For the text-containing cell, return its midpoint in [x, y] coordinate format. 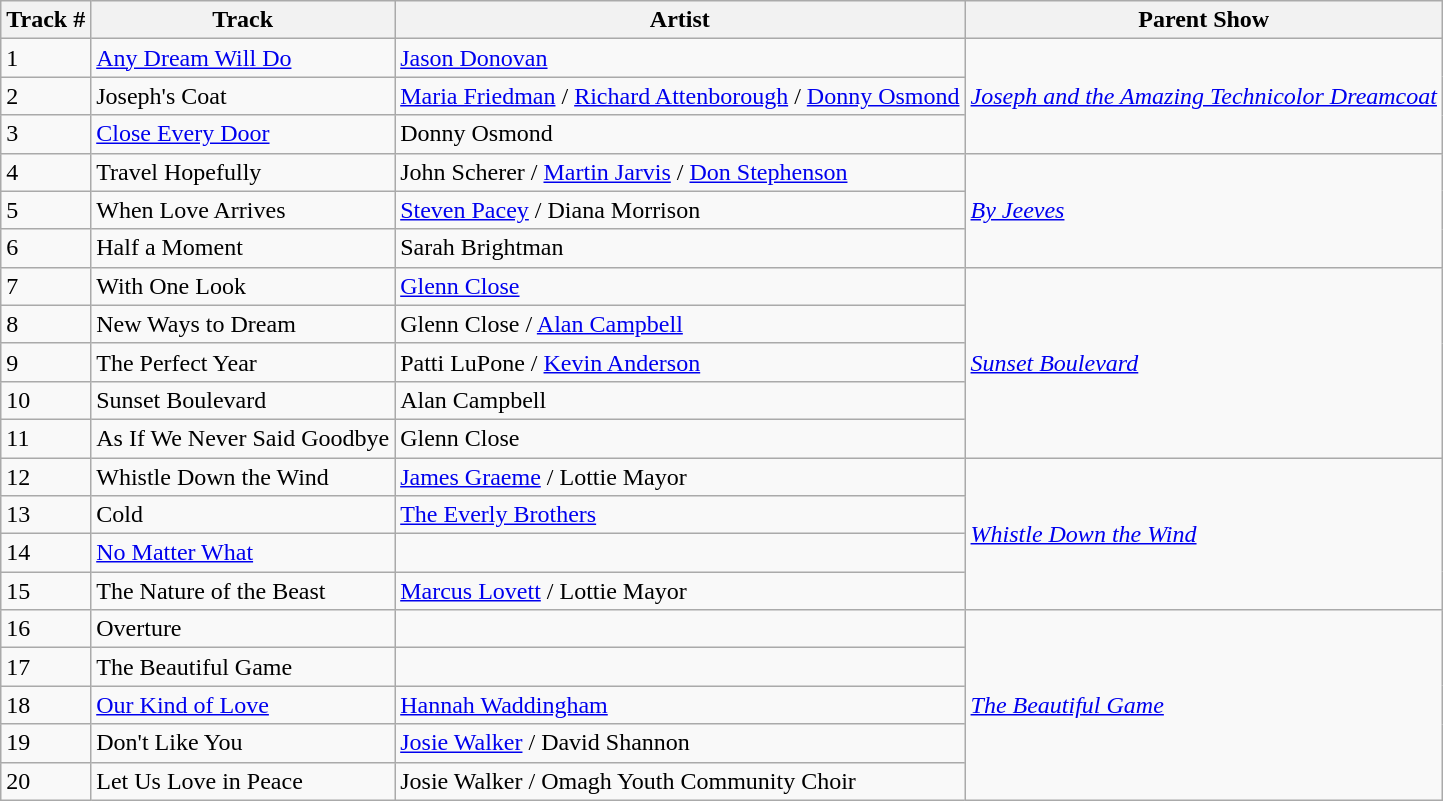
11 [46, 438]
Marcus Lovett / Lottie Mayor [680, 591]
Josie Walker / Omagh Youth Community Choir [680, 781]
Our Kind of Love [243, 705]
Maria Friedman / Richard Attenborough / Donny Osmond [680, 96]
17 [46, 667]
Alan Campbell [680, 400]
Cold [243, 515]
Overture [243, 629]
3 [46, 134]
8 [46, 324]
16 [46, 629]
7 [46, 286]
Donny Osmond [680, 134]
Joseph and the Amazing Technicolor Dreamcoat [1204, 96]
Joseph's Coat [243, 96]
Sarah Brightman [680, 248]
The Everly Brothers [680, 515]
Track # [46, 20]
New Ways to Dream [243, 324]
Half a Moment [243, 248]
Let Us Love in Peace [243, 781]
Glenn Close / Alan Campbell [680, 324]
5 [46, 210]
Close Every Door [243, 134]
19 [46, 743]
9 [46, 362]
No Matter What [243, 553]
14 [46, 553]
Patti LuPone / Kevin Anderson [680, 362]
13 [46, 515]
1 [46, 58]
James Graeme / Lottie Mayor [680, 477]
Don't Like You [243, 743]
6 [46, 248]
Hannah Waddingham [680, 705]
The Perfect Year [243, 362]
The Nature of the Beast [243, 591]
By Jeeves [1204, 210]
20 [46, 781]
2 [46, 96]
Travel Hopefully [243, 172]
Artist [680, 20]
With One Look [243, 286]
Steven Pacey / Diana Morrison [680, 210]
10 [46, 400]
When Love Arrives [243, 210]
Any Dream Will Do [243, 58]
18 [46, 705]
As If We Never Said Goodbye [243, 438]
15 [46, 591]
12 [46, 477]
Track [243, 20]
Josie Walker / David Shannon [680, 743]
John Scherer / Martin Jarvis / Don Stephenson [680, 172]
Jason Donovan [680, 58]
Parent Show [1204, 20]
4 [46, 172]
